Find where the given text appears and provide that cell's center as (X, Y) coordinate. 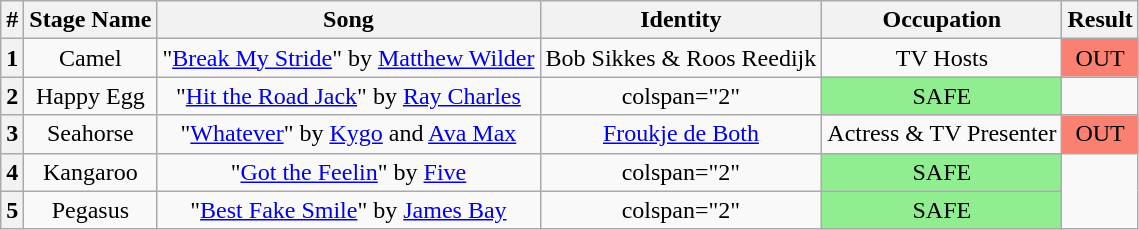
Occupation (942, 20)
Happy Egg (90, 96)
Result (1100, 20)
4 (12, 172)
"Best Fake Smile" by James Bay (348, 210)
Kangaroo (90, 172)
Actress & TV Presenter (942, 134)
2 (12, 96)
# (12, 20)
3 (12, 134)
"Got the Feelin" by Five (348, 172)
"Hit the Road Jack" by Ray Charles (348, 96)
Seahorse (90, 134)
Bob Sikkes & Roos Reedijk (681, 58)
Pegasus (90, 210)
Identity (681, 20)
TV Hosts (942, 58)
"Whatever" by Kygo and Ava Max (348, 134)
Camel (90, 58)
5 (12, 210)
"Break My Stride" by Matthew Wilder (348, 58)
Froukje de Both (681, 134)
1 (12, 58)
Stage Name (90, 20)
Song (348, 20)
